Locate the cell with the specified text and output its [X, Y] center coordinate. 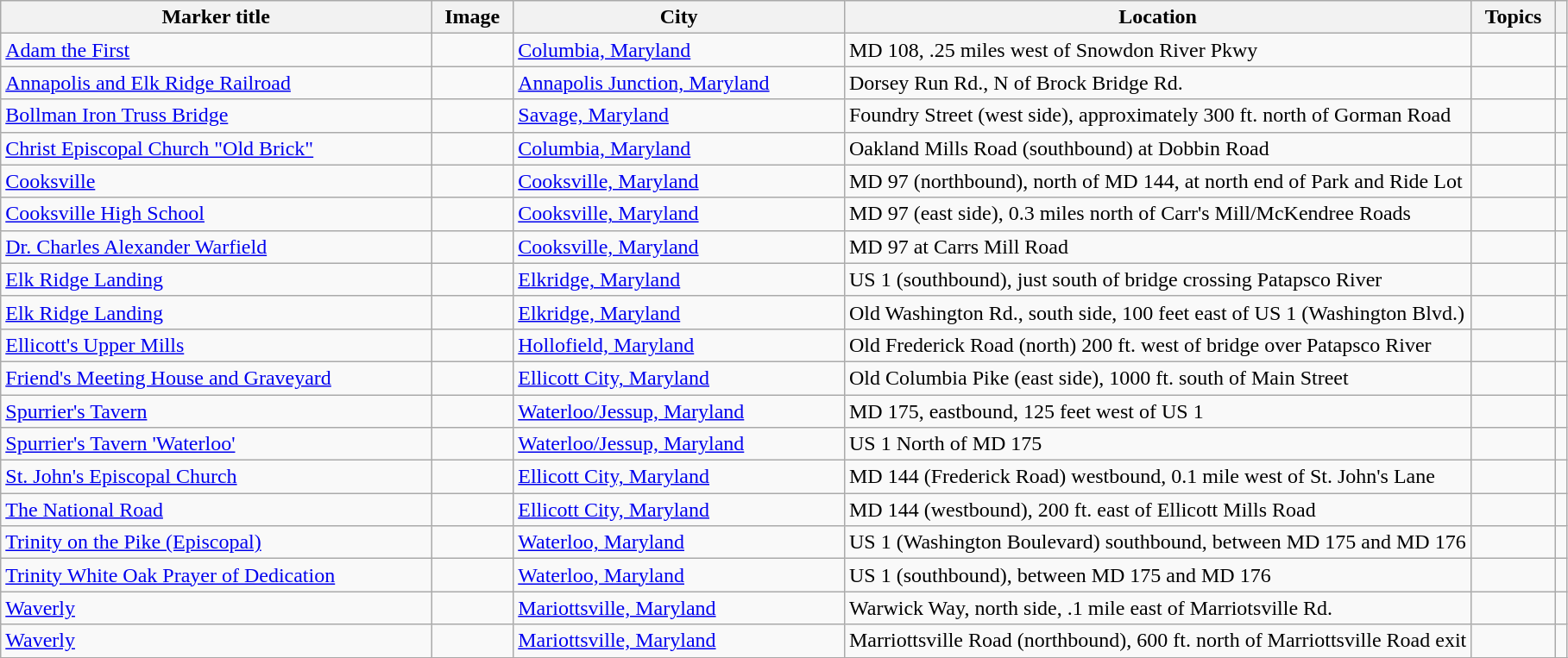
US 1 (Washington Boulevard) southbound, between MD 175 and MD 176 [1157, 542]
Friend's Meeting House and Graveyard [216, 378]
Trinity on the Pike (Episcopal) [216, 542]
Bollman Iron Truss Bridge [216, 116]
City [679, 17]
Ellicott's Upper Mills [216, 345]
US 1 North of MD 175 [1157, 444]
MD 144 (Frederick Road) westbound, 0.1 mile west of St. John's Lane [1157, 477]
The National Road [216, 510]
Spurrier's Tavern [216, 411]
Old Columbia Pike (east side), 1000 ft. south of Main Street [1157, 378]
Savage, Maryland [679, 116]
MD 97 (east side), 0.3 miles north of Carr's Mill/McKendree Roads [1157, 214]
Old Washington Rd., south side, 100 feet east of US 1 (Washington Blvd.) [1157, 312]
MD 175, eastbound, 125 feet west of US 1 [1157, 411]
US 1 (southbound), just south of bridge crossing Patapsco River [1157, 279]
Dorsey Run Rd., N of Brock Bridge Rd. [1157, 83]
Warwick Way, north side, .1 mile east of Marriotsville Rd. [1157, 608]
Oakland Mills Road (southbound) at Dobbin Road [1157, 148]
Hollofield, Maryland [679, 345]
Cooksville High School [216, 214]
MD 97 (northbound), north of MD 144, at north end of Park and Ride Lot [1157, 181]
Location [1157, 17]
Dr. Charles Alexander Warfield [216, 247]
MD 108, .25 miles west of Snowdon River Pkwy [1157, 50]
Trinity White Oak Prayer of Dedication [216, 575]
Image [473, 17]
Annapolis Junction, Maryland [679, 83]
Topics [1514, 17]
Adam the First [216, 50]
Cooksville [216, 181]
Foundry Street (west side), approximately 300 ft. north of Gorman Road [1157, 116]
Annapolis and Elk Ridge Railroad [216, 83]
US 1 (southbound), between MD 175 and MD 176 [1157, 575]
Old Frederick Road (north) 200 ft. west of bridge over Patapsco River [1157, 345]
St. John's Episcopal Church [216, 477]
MD 144 (westbound), 200 ft. east of Ellicott Mills Road [1157, 510]
MD 97 at Carrs Mill Road [1157, 247]
Christ Episcopal Church "Old Brick" [216, 148]
Spurrier's Tavern 'Waterloo' [216, 444]
Marker title [216, 17]
Marriottsville Road (northbound), 600 ft. north of Marriottsville Road exit [1157, 641]
